Detect which cell encompasses the target text, then output its [X, Y] center coordinate. 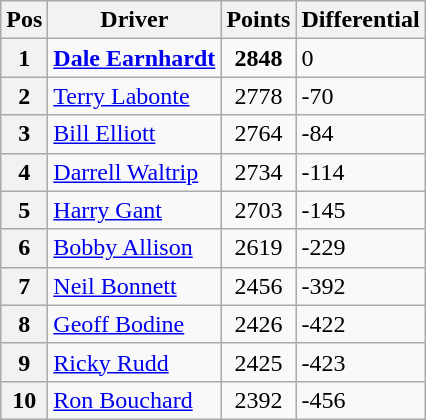
-456 [360, 400]
1 [24, 58]
5 [24, 210]
2456 [258, 286]
2619 [258, 248]
Points [258, 20]
Dale Earnhardt [134, 58]
7 [24, 286]
-392 [360, 286]
9 [24, 362]
-229 [360, 248]
Ron Bouchard [134, 400]
Driver [134, 20]
10 [24, 400]
2764 [258, 134]
Neil Bonnett [134, 286]
2426 [258, 324]
-423 [360, 362]
4 [24, 172]
2778 [258, 96]
Bill Elliott [134, 134]
Geoff Bodine [134, 324]
-70 [360, 96]
-422 [360, 324]
Pos [24, 20]
-145 [360, 210]
2703 [258, 210]
8 [24, 324]
-114 [360, 172]
2392 [258, 400]
2 [24, 96]
Differential [360, 20]
6 [24, 248]
3 [24, 134]
2734 [258, 172]
2848 [258, 58]
Bobby Allison [134, 248]
Harry Gant [134, 210]
Ricky Rudd [134, 362]
Terry Labonte [134, 96]
0 [360, 58]
-84 [360, 134]
2425 [258, 362]
Darrell Waltrip [134, 172]
